Identify which cell holds the provided text, then report its [x, y] central coordinate. 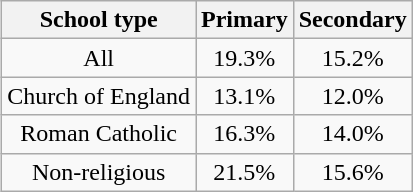
Church of England [99, 96]
Non-religious [99, 172]
21.5% [245, 172]
Secondary [352, 20]
15.2% [352, 58]
16.3% [245, 134]
Primary [245, 20]
13.1% [245, 96]
School type [99, 20]
All [99, 58]
12.0% [352, 96]
19.3% [245, 58]
15.6% [352, 172]
Roman Catholic [99, 134]
14.0% [352, 134]
